Provide the (X, Y) coordinate of the cell's center where the given text is located.  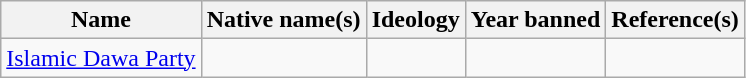
Islamic Dawa Party (101, 58)
Name (101, 20)
Ideology (416, 20)
Year banned (536, 20)
Reference(s) (676, 20)
Native name(s) (284, 20)
